Pinpoint the cell where the given text exists, returning its (X, Y) midpoint coordinate. 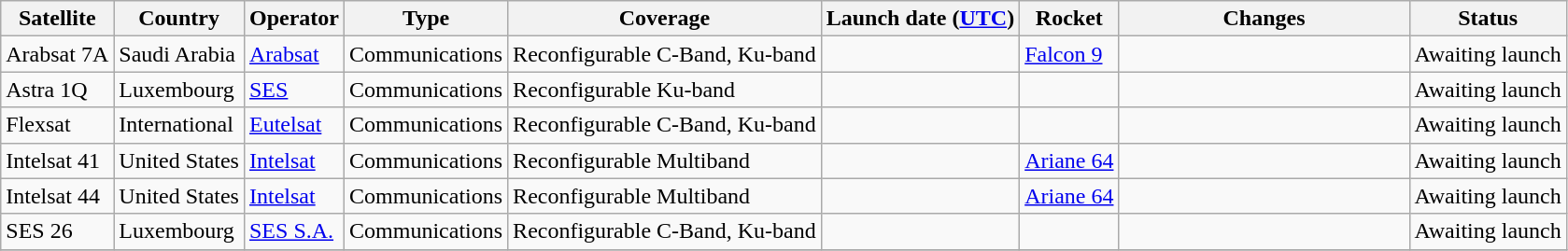
International (179, 125)
Launch date (UTC) (920, 19)
Operator (293, 19)
Status (1488, 19)
Satellite (58, 19)
Flexsat (58, 125)
Intelsat 41 (58, 160)
Reconfigurable Ku-band (665, 90)
Falcon 9 (1069, 54)
SES S.A. (293, 231)
Eutelsat (293, 125)
SES 26 (58, 231)
SES (293, 90)
Intelsat 44 (58, 196)
Astra 1Q (58, 90)
Arabsat 7A (58, 54)
Saudi Arabia (179, 54)
Country (179, 19)
Type (426, 19)
Rocket (1069, 19)
Coverage (665, 19)
Arabsat (293, 54)
Changes (1264, 19)
